For the text-containing cell, return its midpoint in (x, y) coordinate format. 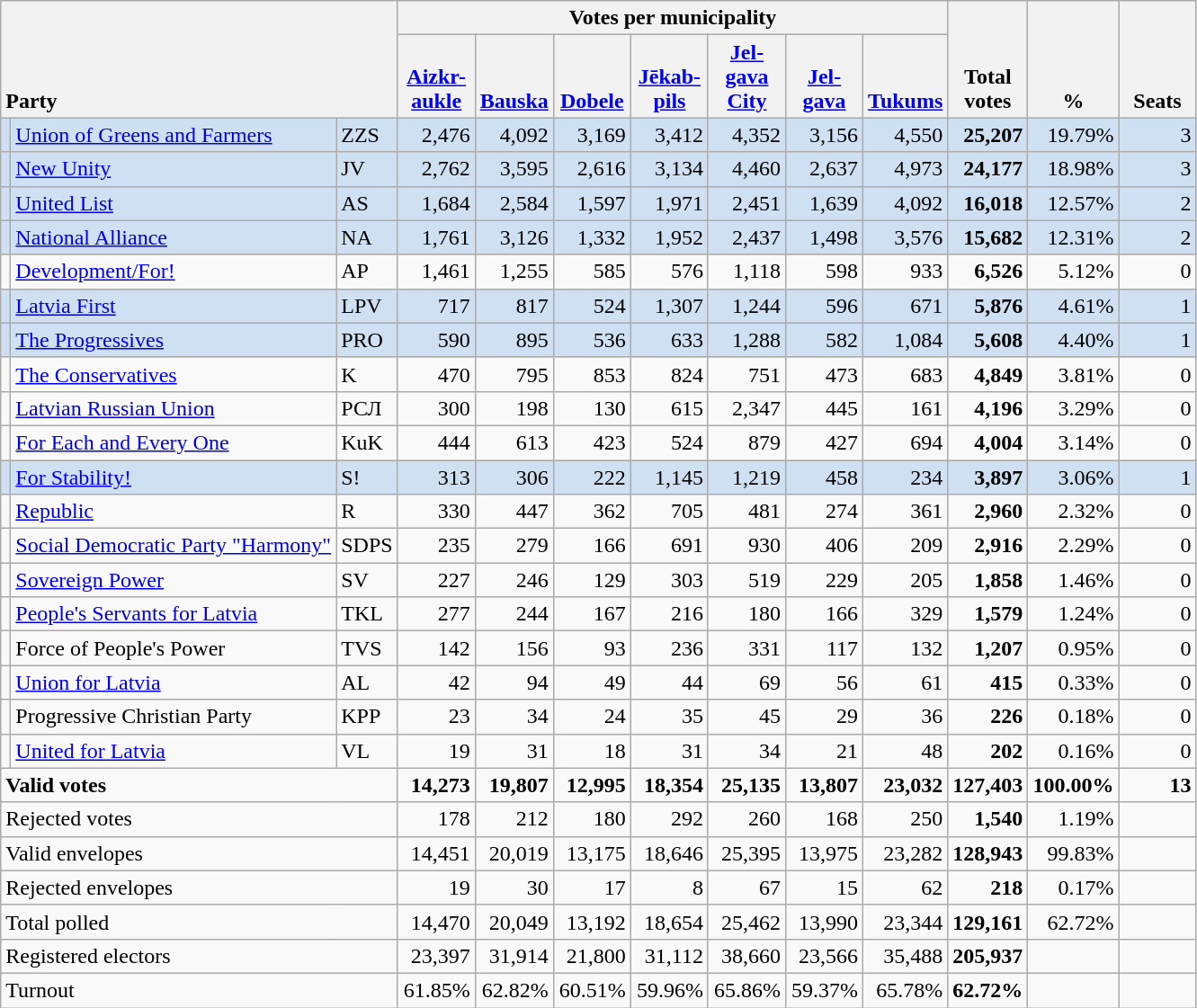
751 (746, 374)
1,118 (746, 272)
3.29% (1074, 408)
56 (825, 682)
Aizkr- aukle (436, 76)
0.95% (1074, 648)
156 (514, 648)
930 (746, 546)
Total votes (987, 59)
824 (669, 374)
717 (436, 306)
590 (436, 340)
SDPS (367, 546)
1,858 (987, 580)
19,807 (514, 785)
AL (367, 682)
13,990 (825, 922)
4.40% (1074, 340)
3,156 (825, 135)
205,937 (987, 956)
229 (825, 580)
3.81% (1074, 374)
519 (746, 580)
60.51% (592, 990)
362 (592, 512)
1.24% (1074, 614)
Rejected envelopes (200, 888)
People's Servants for Latvia (174, 614)
415 (987, 682)
582 (825, 340)
1,639 (825, 203)
TKL (367, 614)
2,476 (436, 135)
2.32% (1074, 512)
JV (367, 169)
12,995 (592, 785)
4,973 (906, 169)
895 (514, 340)
TVS (367, 648)
14,273 (436, 785)
18,646 (669, 853)
2,437 (746, 237)
Valid votes (200, 785)
Jēkab- pils (669, 76)
Jel- gava (825, 76)
4,196 (987, 408)
23,397 (436, 956)
300 (436, 408)
Valid envelopes (200, 853)
National Alliance (174, 237)
13,807 (825, 785)
14,470 (436, 922)
705 (669, 512)
45 (746, 717)
Seats (1157, 59)
23,566 (825, 956)
United for Latvia (174, 751)
31,914 (514, 956)
Union for Latvia (174, 682)
1,461 (436, 272)
129,161 (987, 922)
18.98% (1074, 169)
For Each and Every One (174, 442)
1,244 (746, 306)
330 (436, 512)
3,897 (987, 477)
23,344 (906, 922)
13,192 (592, 922)
1.46% (1074, 580)
Jel- gava City (746, 76)
128,943 (987, 853)
234 (906, 477)
633 (669, 340)
598 (825, 272)
4.61% (1074, 306)
235 (436, 546)
481 (746, 512)
691 (669, 546)
168 (825, 819)
25,395 (746, 853)
427 (825, 442)
292 (669, 819)
61 (906, 682)
94 (514, 682)
458 (825, 477)
23,282 (906, 853)
694 (906, 442)
2,960 (987, 512)
24,177 (987, 169)
62 (906, 888)
277 (436, 614)
2,762 (436, 169)
4,849 (987, 374)
1,084 (906, 340)
5,608 (987, 340)
306 (514, 477)
Latvia First (174, 306)
VL (367, 751)
161 (906, 408)
AP (367, 272)
473 (825, 374)
142 (436, 648)
KuK (367, 442)
18 (592, 751)
4,550 (906, 135)
613 (514, 442)
227 (436, 580)
260 (746, 819)
933 (906, 272)
The Progressives (174, 340)
5.12% (1074, 272)
3.14% (1074, 442)
93 (592, 648)
879 (746, 442)
2,451 (746, 203)
13,975 (825, 853)
329 (906, 614)
23,032 (906, 785)
44 (669, 682)
99.83% (1074, 853)
14,451 (436, 853)
202 (987, 751)
361 (906, 512)
470 (436, 374)
18,654 (669, 922)
132 (906, 648)
The Conservatives (174, 374)
127,403 (987, 785)
1,498 (825, 237)
Tukums (906, 76)
313 (436, 477)
New Unity (174, 169)
303 (669, 580)
Bauska (514, 76)
21 (825, 751)
67 (746, 888)
3.06% (1074, 477)
117 (825, 648)
K (367, 374)
596 (825, 306)
3,412 (669, 135)
15,682 (987, 237)
1,597 (592, 203)
4,460 (746, 169)
25,462 (746, 922)
4,004 (987, 442)
59.37% (825, 990)
0.17% (1074, 888)
65.86% (746, 990)
3,169 (592, 135)
For Stability! (174, 477)
Dobele (592, 76)
683 (906, 374)
226 (987, 717)
576 (669, 272)
615 (669, 408)
Registered electors (200, 956)
406 (825, 546)
Force of People's Power (174, 648)
Latvian Russian Union (174, 408)
2,616 (592, 169)
29 (825, 717)
13 (1157, 785)
Votes per municipality (673, 18)
17 (592, 888)
12.31% (1074, 237)
42 (436, 682)
331 (746, 648)
1.19% (1074, 819)
205 (906, 580)
2,916 (987, 546)
R (367, 512)
1,255 (514, 272)
1,579 (987, 614)
15 (825, 888)
16,018 (987, 203)
423 (592, 442)
59.96% (669, 990)
Progressive Christian Party (174, 717)
13,175 (592, 853)
6,526 (987, 272)
100.00% (1074, 785)
Republic (174, 512)
274 (825, 512)
3,595 (514, 169)
1,288 (746, 340)
2,584 (514, 203)
585 (592, 272)
61.85% (436, 990)
AS (367, 203)
1,207 (987, 648)
ZZS (367, 135)
279 (514, 546)
United List (174, 203)
218 (987, 888)
244 (514, 614)
NA (367, 237)
24 (592, 717)
Sovereign Power (174, 580)
1,307 (669, 306)
2,347 (746, 408)
1,952 (669, 237)
62.82% (514, 990)
49 (592, 682)
12.57% (1074, 203)
3,576 (906, 237)
18,354 (669, 785)
1,332 (592, 237)
25,135 (746, 785)
21,800 (592, 956)
25,207 (987, 135)
129 (592, 580)
48 (906, 751)
216 (669, 614)
23 (436, 717)
4,352 (746, 135)
5,876 (987, 306)
36 (906, 717)
445 (825, 408)
35,488 (906, 956)
212 (514, 819)
447 (514, 512)
1,145 (669, 477)
65.78% (906, 990)
167 (592, 614)
Union of Greens and Farmers (174, 135)
KPP (367, 717)
SV (367, 580)
817 (514, 306)
31,112 (669, 956)
20,049 (514, 922)
0.33% (1074, 682)
Social Democratic Party "Harmony" (174, 546)
Development/For! (174, 272)
178 (436, 819)
853 (592, 374)
3,134 (669, 169)
8 (669, 888)
1,761 (436, 237)
20,019 (514, 853)
PRO (367, 340)
250 (906, 819)
S! (367, 477)
130 (592, 408)
% (1074, 59)
236 (669, 648)
LPV (367, 306)
35 (669, 717)
Rejected votes (200, 819)
1,971 (669, 203)
Total polled (200, 922)
2,637 (825, 169)
209 (906, 546)
671 (906, 306)
444 (436, 442)
198 (514, 408)
795 (514, 374)
222 (592, 477)
38,660 (746, 956)
19.79% (1074, 135)
1,219 (746, 477)
0.18% (1074, 717)
Party (200, 59)
1,540 (987, 819)
0.16% (1074, 751)
РСЛ (367, 408)
1,684 (436, 203)
2.29% (1074, 546)
Turnout (200, 990)
69 (746, 682)
30 (514, 888)
536 (592, 340)
3,126 (514, 237)
246 (514, 580)
